Return the (X, Y) coordinate for the center point of the cell that contains the specified text.  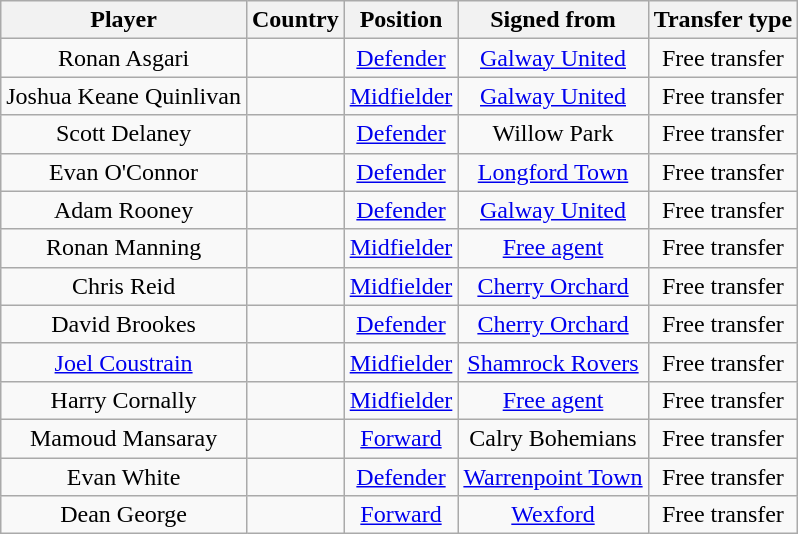
Calry Bohemians (553, 438)
Transfer type (722, 20)
Adam Rooney (124, 210)
Willow Park (553, 134)
Joshua Keane Quinlivan (124, 96)
Dean George (124, 515)
Signed from (553, 20)
Ronan Manning (124, 248)
David Brookes (124, 324)
Chris Reid (124, 286)
Evan O'Connor (124, 172)
Country (295, 20)
Wexford (553, 515)
Position (401, 20)
Ronan Asgari (124, 58)
Shamrock Rovers (553, 362)
Scott Delaney (124, 134)
Mamoud Mansaray (124, 438)
Evan White (124, 477)
Warrenpoint Town (553, 477)
Longford Town (553, 172)
Harry Cornally (124, 400)
Player (124, 20)
Joel Coustrain (124, 362)
